Pinpoint the cell where the given text exists, returning its [X, Y] midpoint coordinate. 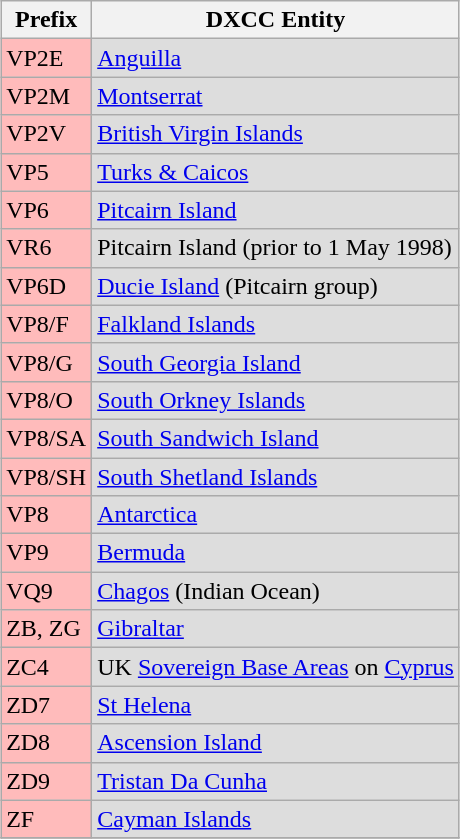
Gibraltar [276, 629]
Falkland Islands [276, 324]
VP8 [46, 515]
DXCC Entity [276, 20]
ZD7 [46, 705]
Pitcairn Island (prior to 1 May 1998) [276, 248]
ZC4 [46, 667]
Pitcairn Island [276, 210]
VP8/F [46, 324]
Anguilla [276, 58]
South Orkney Islands [276, 400]
South Georgia Island [276, 362]
VP9 [46, 553]
VP8/G [46, 362]
Ducie Island (Pitcairn group) [276, 286]
VP6 [46, 210]
Cayman Islands [276, 819]
ZD8 [46, 743]
Prefix [46, 20]
VP6D [46, 286]
VP8/O [46, 400]
VP2E [46, 58]
Tristan Da Cunha [276, 781]
Bermuda [276, 553]
Montserrat [276, 96]
Turks & Caicos [276, 172]
St Helena [276, 705]
Ascension Island [276, 743]
South Shetland Islands [276, 477]
ZD9 [46, 781]
British Virgin Islands [276, 134]
VP2M [46, 96]
VR6 [46, 248]
VP2V [46, 134]
UK Sovereign Base Areas on Cyprus [276, 667]
Antarctica [276, 515]
ZF [46, 819]
VP8/SA [46, 438]
Chagos (Indian Ocean) [276, 591]
VP8/SH [46, 477]
VP5 [46, 172]
South Sandwich Island [276, 438]
VQ9 [46, 591]
ZB, ZG [46, 629]
